Provide the [x, y] coordinate of the cell's center where the given text is located.  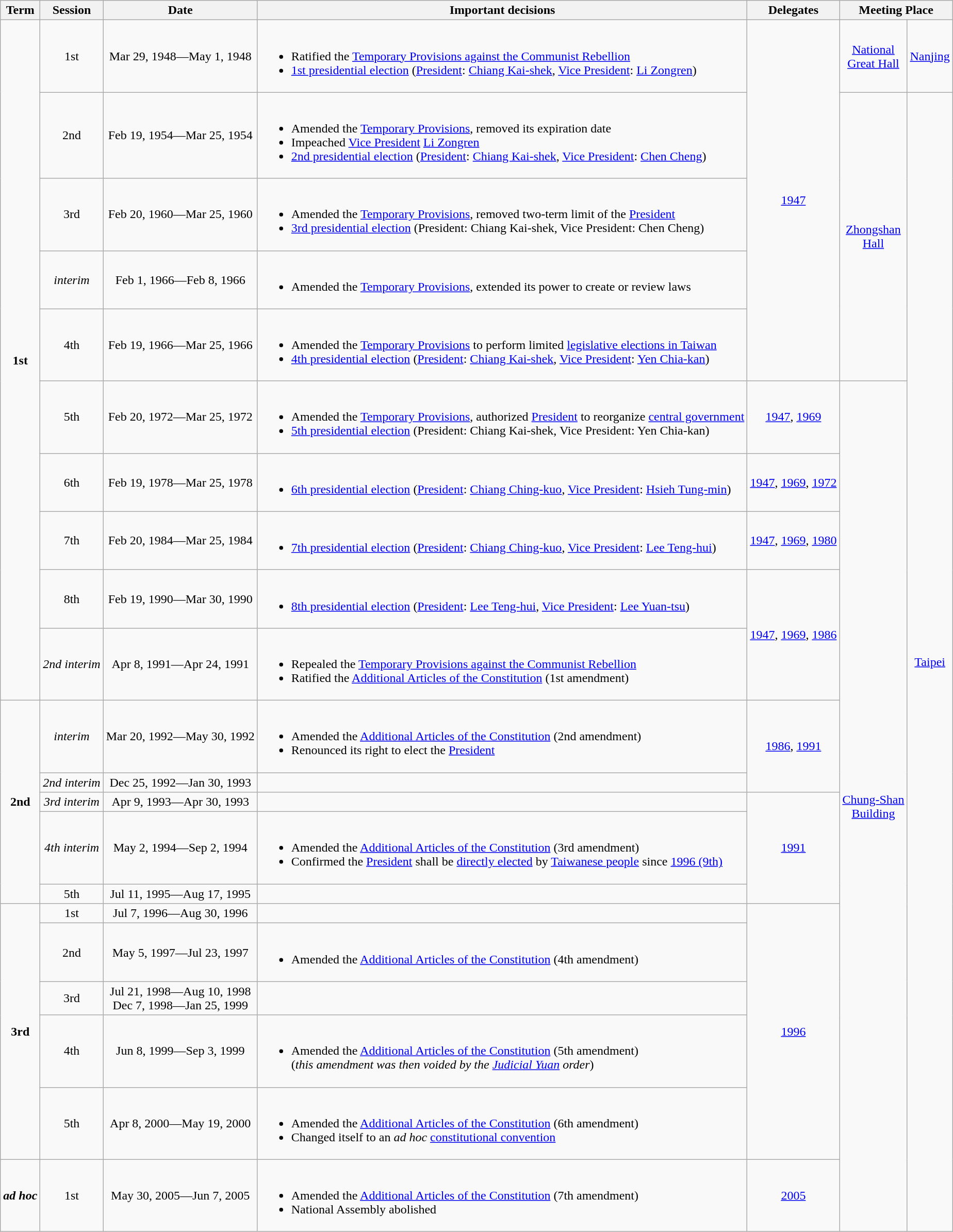
Feb 20, 1972—Mar 25, 1972 [180, 417]
Feb 19, 1990—Mar 30, 1990 [180, 599]
1996 [793, 1031]
Ratified the Temporary Provisions against the Communist Rebellion1st presidential election (President: Chiang Kai-shek, Vice President: Li Zongren) [502, 56]
8th [72, 599]
Amended the Additional Articles of the Constitution (6th amendment)Changed itself to an ad hoc constitutional convention [502, 1123]
Amended the Additional Articles of the Constitution (5th amendment)(this amendment was then voided by the Judicial Yuan order) [502, 1051]
Nanjing [930, 56]
1947, 1969 [793, 417]
Amended the Additional Articles of the Constitution (7th amendment)National Assembly abolished [502, 1195]
Dec 25, 1992—Jan 30, 1993 [180, 782]
1947, 1969, 1986 [793, 635]
Date [180, 10]
Mar 20, 1992—May 30, 1992 [180, 736]
Feb 20, 1960—Mar 25, 1960 [180, 214]
Amended the Additional Articles of the Constitution (2nd amendment)Renounced its right to elect the President [502, 736]
Mar 29, 1948—May 1, 1948 [180, 56]
1947, 1969, 1972 [793, 482]
Feb 19, 1978—Mar 25, 1978 [180, 482]
Jul 7, 1996—Aug 30, 1996 [180, 913]
ZhongshanHall [874, 237]
May 2, 1994—Sep 2, 1994 [180, 848]
May 30, 2005—Jun 7, 2005 [180, 1195]
Jul 21, 1998—Aug 10, 1998Dec 7, 1998—Jan 25, 1999 [180, 998]
Feb 19, 1966—Mar 25, 1966 [180, 345]
Feb 20, 1984—Mar 25, 1984 [180, 540]
Repealed the Temporary Provisions against the Communist RebellionRatified the Additional Articles of the Constitution (1st amendment) [502, 664]
4th interim [72, 848]
Session [72, 10]
Feb 19, 1954—Mar 25, 1954 [180, 135]
NationalGreat Hall [874, 56]
2005 [793, 1195]
1986, 1991 [793, 746]
Delegates [793, 10]
6th presidential election (President: Chiang Ching-kuo, Vice President: Hsieh Tung-min) [502, 482]
May 5, 1997—Jul 23, 1997 [180, 953]
1947 [793, 201]
Meeting Place [896, 10]
7th presidential election (President: Chiang Ching-kuo, Vice President: Lee Teng-hui) [502, 540]
8th presidential election (President: Lee Teng-hui, Vice President: Lee Yuan-tsu) [502, 599]
Apr 9, 1993—Apr 30, 1993 [180, 802]
Important decisions [502, 10]
Term [21, 10]
6th [72, 482]
7th [72, 540]
Apr 8, 2000—May 19, 2000 [180, 1123]
Jun 8, 1999—Sep 3, 1999 [180, 1051]
Chung-ShanBuilding [874, 806]
3rd interim [72, 802]
Jul 11, 1995—Aug 17, 1995 [180, 894]
Amended the Additional Articles of the Constitution (4th amendment) [502, 953]
Feb 1, 1966—Feb 8, 1966 [180, 279]
ad hoc [21, 1195]
1991 [793, 848]
Apr 8, 1991—Apr 24, 1991 [180, 664]
1947, 1969, 1980 [793, 540]
Amended the Temporary Provisions, extended its power to create or review laws [502, 279]
Taipei [930, 662]
